From the cell containing the given text, extract its center point as (x, y) coordinate. 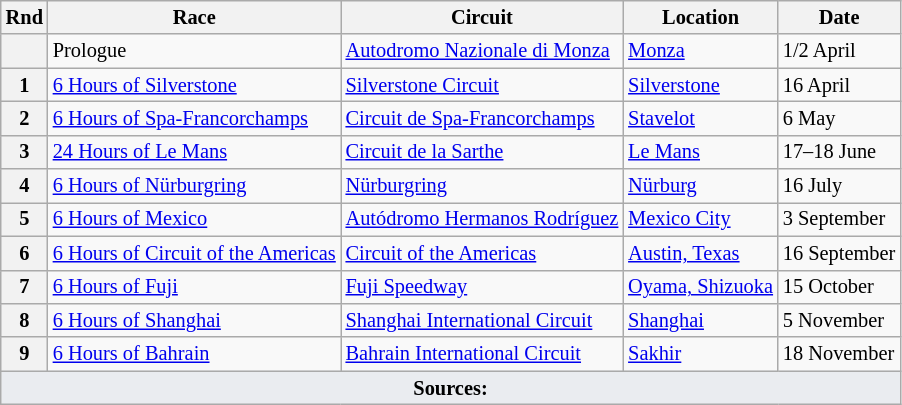
6 Hours of Circuit of the Americas (194, 253)
Silverstone (700, 85)
Prologue (194, 51)
18 November (839, 354)
Oyama, Shizuoka (700, 287)
Monza (700, 51)
Sakhir (700, 354)
Autódromo Hermanos Rodríguez (482, 219)
6 May (839, 118)
6 Hours of Nürburgring (194, 186)
Race (194, 17)
Circuit of the Americas (482, 253)
Shanghai (700, 320)
Silverstone Circuit (482, 85)
Rnd (24, 17)
Circuit (482, 17)
5 November (839, 320)
Le Mans (700, 152)
Nürburgring (482, 186)
Sources: (450, 388)
Shanghai International Circuit (482, 320)
Date (839, 17)
Stavelot (700, 118)
Location (700, 17)
24 Hours of Le Mans (194, 152)
Nürburg (700, 186)
6 Hours of Spa-Francorchamps (194, 118)
Circuit de Spa-Francorchamps (482, 118)
Austin, Texas (700, 253)
3 (24, 152)
5 (24, 219)
17–18 June (839, 152)
16 September (839, 253)
6 Hours of Shanghai (194, 320)
Bahrain International Circuit (482, 354)
7 (24, 287)
6 (24, 253)
9 (24, 354)
Fuji Speedway (482, 287)
16 July (839, 186)
15 October (839, 287)
2 (24, 118)
6 Hours of Mexico (194, 219)
1/2 April (839, 51)
6 Hours of Silverstone (194, 85)
8 (24, 320)
6 Hours of Fuji (194, 287)
16 April (839, 85)
Autodromo Nazionale di Monza (482, 51)
1 (24, 85)
3 September (839, 219)
4 (24, 186)
Circuit de la Sarthe (482, 152)
Mexico City (700, 219)
6 Hours of Bahrain (194, 354)
